From the cell containing the given text, extract its center point as (x, y) coordinate. 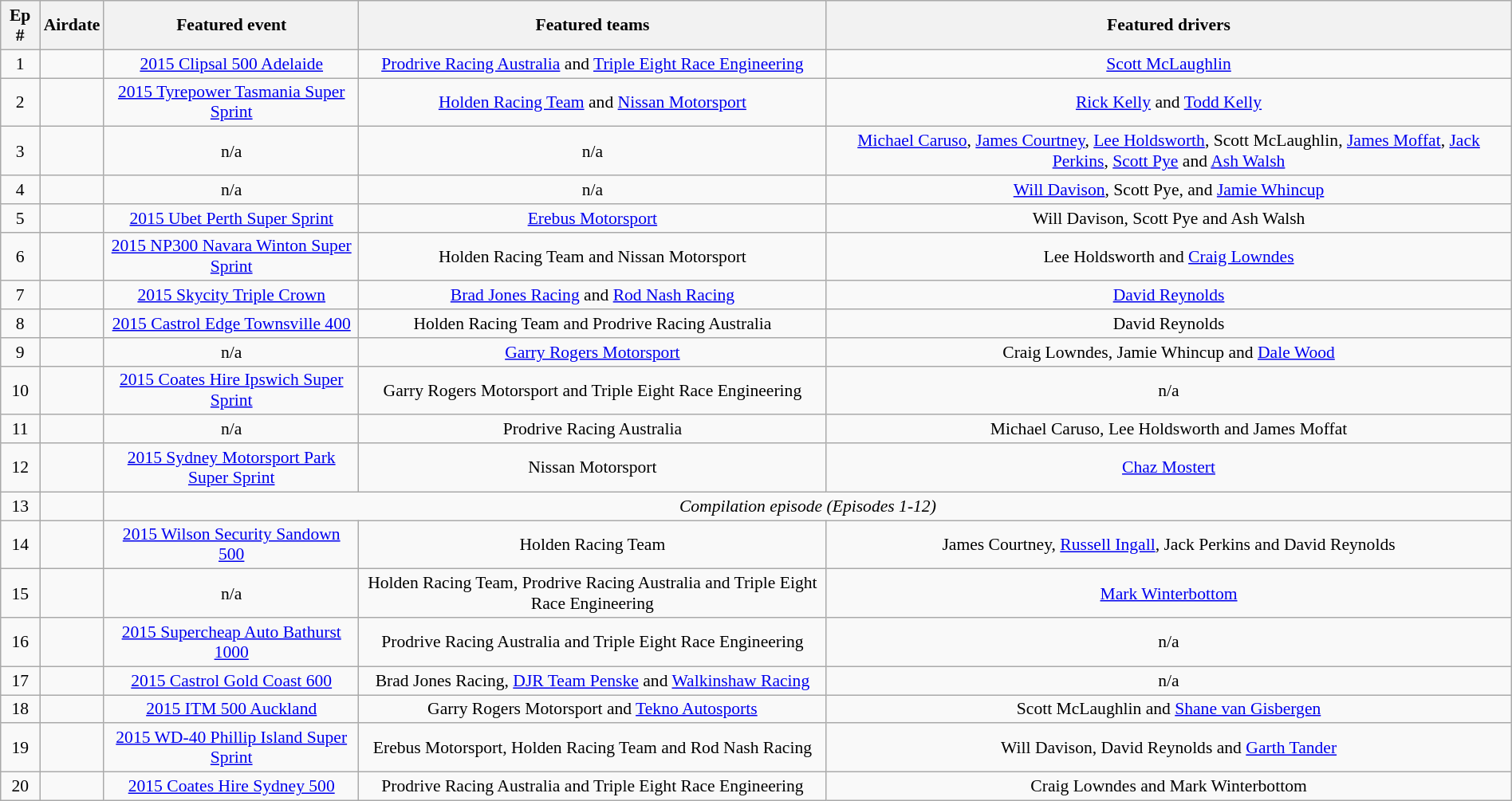
17 (21, 681)
14 (21, 545)
Holden Racing Team and Prodrive Racing Australia (593, 324)
Airdate (72, 26)
10 (21, 391)
19 (21, 748)
13 (21, 506)
2015 Castrol Gold Coast 600 (231, 681)
8 (21, 324)
2015 Tyrepower Tasmania Super Sprint (231, 102)
Featured drivers (1169, 26)
2015 Wilson Security Sandown 500 (231, 545)
Featured teams (593, 26)
Garry Rogers Motorsport and Tekno Autosports (593, 709)
2015 NP300 Navara Winton Super Sprint (231, 257)
Featured event (231, 26)
Craig Lowndes and Mark Winterbottom (1169, 787)
1 (21, 64)
Erebus Motorsport (593, 218)
15 (21, 593)
Erebus Motorsport, Holden Racing Team and Rod Nash Racing (593, 748)
Rick Kelly and Todd Kelly (1169, 102)
2015 WD-40 Phillip Island Super Sprint (231, 748)
2015 Coates Hire Sydney 500 (231, 787)
Garry Rogers Motorsport (593, 352)
4 (21, 190)
5 (21, 218)
7 (21, 296)
Chaz Mostert (1169, 467)
2015 Ubet Perth Super Sprint (231, 218)
6 (21, 257)
2015 Coates Hire Ipswich Super Sprint (231, 391)
2015 Skycity Triple Crown (231, 296)
12 (21, 467)
9 (21, 352)
Craig Lowndes, Jamie Whincup and Dale Wood (1169, 352)
Will Davison, David Reynolds and Garth Tander (1169, 748)
Garry Rogers Motorsport and Triple Eight Race Engineering (593, 391)
Nissan Motorsport (593, 467)
20 (21, 787)
Holden Racing Team, Prodrive Racing Australia and Triple Eight Race Engineering (593, 593)
Michael Caruso, James Courtney, Lee Holdsworth, Scott McLaughlin, James Moffat, Jack Perkins, Scott Pye and Ash Walsh (1169, 151)
Michael Caruso, Lee Holdsworth and James Moffat (1169, 430)
2015 Castrol Edge Townsville 400 (231, 324)
2015 Clipsal 500 Adelaide (231, 64)
11 (21, 430)
Lee Holdsworth and Craig Lowndes (1169, 257)
2 (21, 102)
Will Davison, Scott Pye and Ash Walsh (1169, 218)
Prodrive Racing Australia (593, 430)
2015 Supercheap Auto Bathurst 1000 (231, 642)
Brad Jones Racing and Rod Nash Racing (593, 296)
Scott McLaughlin and Shane van Gisbergen (1169, 709)
Holden Racing Team (593, 545)
16 (21, 642)
3 (21, 151)
James Courtney, Russell Ingall, Jack Perkins and David Reynolds (1169, 545)
Mark Winterbottom (1169, 593)
2015 Sydney Motorsport Park Super Sprint (231, 467)
Will Davison, Scott Pye, and Jamie Whincup (1169, 190)
18 (21, 709)
Ep # (21, 26)
Scott McLaughlin (1169, 64)
Brad Jones Racing, DJR Team Penske and Walkinshaw Racing (593, 681)
2015 ITM 500 Auckland (231, 709)
Compilation episode (Episodes 1-12) (807, 506)
